For the text-containing cell, return its midpoint in [X, Y] coordinate format. 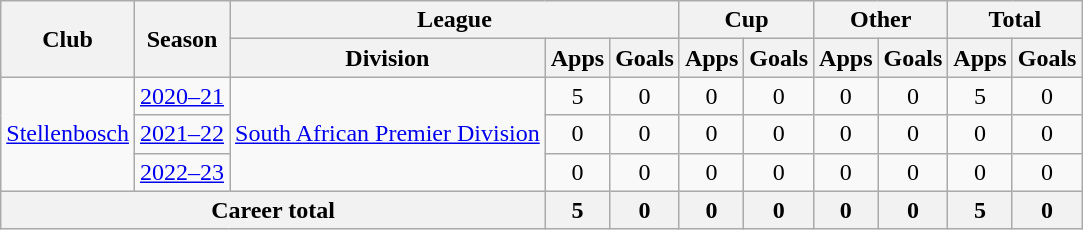
Career total [273, 210]
Other [881, 20]
Season [182, 39]
2020–21 [182, 96]
Stellenbosch [68, 134]
2022–23 [182, 172]
League [455, 20]
Cup [746, 20]
Total [1015, 20]
2021–22 [182, 134]
South African Premier Division [388, 134]
Club [68, 39]
Division [388, 58]
